Extract the [X, Y] coordinate from the center of the cell holding the provided text.  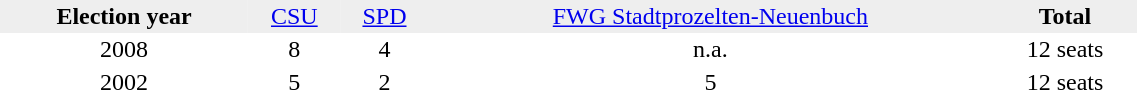
n.a. [710, 50]
2008 [124, 50]
CSU [294, 16]
Election year [124, 16]
4 [385, 50]
8 [294, 50]
FWG Stadtprozelten-Neuenbuch [710, 16]
Total [1064, 16]
12 seats [1064, 50]
SPD [385, 16]
